From the cell containing the given text, extract its center point as (X, Y) coordinate. 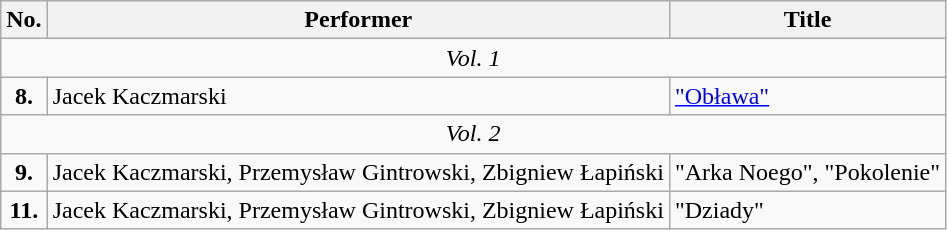
"Obława" (807, 96)
Performer (358, 20)
Jacek Kaczmarski (358, 96)
"Dziady" (807, 210)
Vol. 2 (474, 134)
8. (24, 96)
Vol. 1 (474, 58)
9. (24, 172)
"Arka Noego", "Pokolenie" (807, 172)
Title (807, 20)
No. (24, 20)
11. (24, 210)
